Pinpoint the cell where the given text exists, returning its (X, Y) midpoint coordinate. 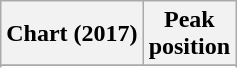
Peakposition (189, 34)
Chart (2017) (72, 34)
